Return (X, Y) of the center of cell containing provided text 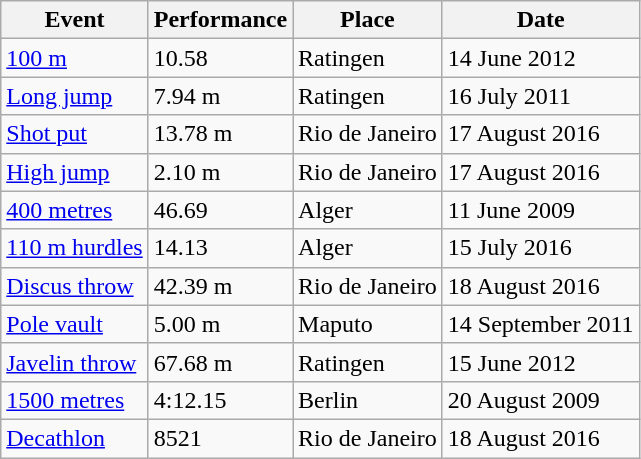
1500 metres (74, 400)
14 September 2011 (540, 324)
Discus throw (74, 286)
10.58 (220, 58)
Long jump (74, 96)
110 m hurdles (74, 248)
14 June 2012 (540, 58)
11 June 2009 (540, 210)
4:12.15 (220, 400)
15 July 2016 (540, 248)
2.10 m (220, 172)
7.94 m (220, 96)
100 m (74, 58)
Event (74, 20)
20 August 2009 (540, 400)
Place (368, 20)
Maputo (368, 324)
Pole vault (74, 324)
Decathlon (74, 438)
8521 (220, 438)
15 June 2012 (540, 362)
Performance (220, 20)
Date (540, 20)
5.00 m (220, 324)
16 July 2011 (540, 96)
High jump (74, 172)
400 metres (74, 210)
Shot put (74, 134)
13.78 m (220, 134)
46.69 (220, 210)
Javelin throw (74, 362)
42.39 m (220, 286)
Berlin (368, 400)
67.68 m (220, 362)
14.13 (220, 248)
